Pinpoint the cell where the given text exists, returning its [x, y] midpoint coordinate. 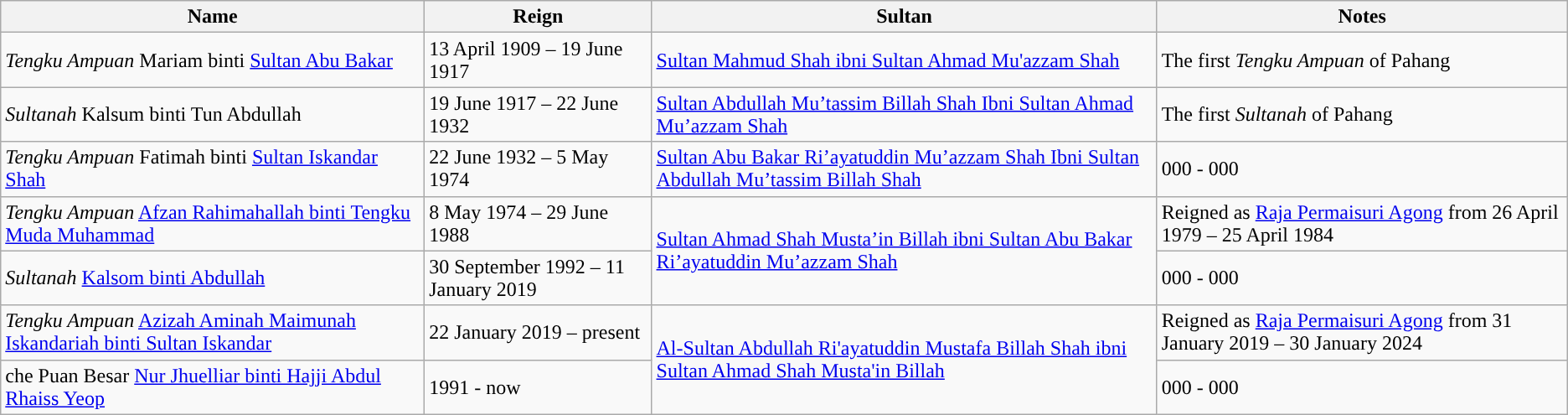
Sultan Mahmud Shah ibni Sultan Ahmad Mu'azzam Shah [905, 60]
Tengku Ampuan Mariam binti Sultan Abu Bakar [213, 60]
Reigned as Raja Permaisuri Agong from 26 April 1979 – 25 April 1984 [1362, 223]
13 April 1909 – 19 June 1917 [538, 60]
Sultan Abu Bakar Ri’ayatuddin Mu’azzam Shah Ibni Sultan Abdullah Mu’tassim Billah Shah [905, 169]
Sultan Ahmad Shah Musta’in Billah ibni Sultan Abu Bakar Ri’ayatuddin Mu’azzam Shah [905, 251]
22 June 1932 – 5 May 1974 [538, 169]
Tengku Ampuan Fatimah binti Sultan Iskandar Shah [213, 169]
The first Tengku Ampuan of Pahang [1362, 60]
8 May 1974 – 29 June 1988 [538, 223]
30 September 1992 – 11 January 2019 [538, 278]
Sultanah Kalsum binti Tun Abdullah [213, 114]
Tengku Ampuan Azizah Aminah Maimunah Iskandariah binti Sultan Iskandar [213, 332]
Sultan [905, 17]
Reign [538, 17]
22 January 2019 – present [538, 332]
che Puan Besar Nur Jhuelliar binti Hajji Abdul Rhaiss Yeop [213, 387]
19 June 1917 – 22 June 1932 [538, 114]
1991 - now [538, 387]
Reigned as Raja Permaisuri Agong from 31 January 2019 – 30 January 2024 [1362, 332]
Sultan Abdullah Mu’tassim Billah Shah Ibni Sultan Ahmad Mu’azzam Shah [905, 114]
Tengku Ampuan Afzan Rahimahallah binti Tengku Muda Muhammad [213, 223]
Sultanah Kalsom binti Abdullah [213, 278]
Name [213, 17]
The first Sultanah of Pahang [1362, 114]
Al-Sultan Abdullah Ri'ayatuddin Mustafa Billah Shah ibni Sultan Ahmad Shah Musta'in Billah [905, 360]
Notes [1362, 17]
